Search for the cell housing the specified text and yield its [x, y] center coordinate. 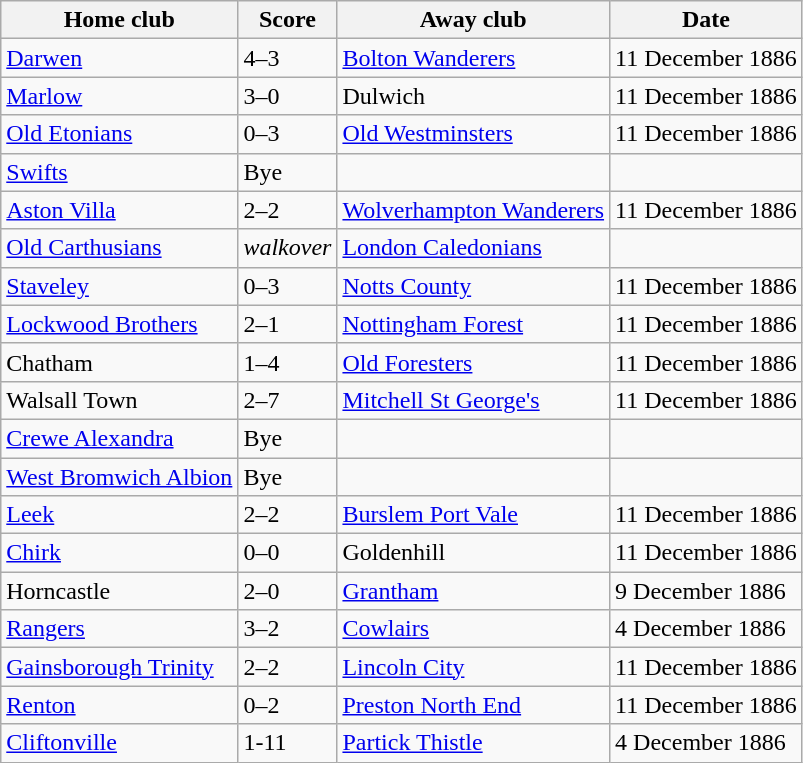
9 December 1886 [706, 591]
Date [706, 20]
Staveley [120, 286]
London Caledonians [474, 248]
Swifts [120, 172]
Leek [120, 515]
3–2 [288, 629]
4–3 [288, 58]
Preston North End [474, 705]
Crewe Alexandra [120, 438]
1–4 [288, 362]
0–2 [288, 705]
Dulwich [474, 96]
Notts County [474, 286]
Mitchell St George's [474, 400]
Chirk [120, 553]
Chatham [120, 362]
Old Etonians [120, 134]
Marlow [120, 96]
Renton [120, 705]
Grantham [474, 591]
Bolton Wanderers [474, 58]
Old Westminsters [474, 134]
Burslem Port Vale [474, 515]
3–0 [288, 96]
2–0 [288, 591]
Old Foresters [474, 362]
2–1 [288, 324]
Wolverhampton Wanderers [474, 210]
Home club [120, 20]
Horncastle [120, 591]
2–7 [288, 400]
0–0 [288, 553]
1-11 [288, 743]
Aston Villa [120, 210]
walkover [288, 248]
Darwen [120, 58]
Gainsborough Trinity [120, 667]
Score [288, 20]
West Bromwich Albion [120, 477]
Cliftonville [120, 743]
Nottingham Forest [474, 324]
Cowlairs [474, 629]
Goldenhill [474, 553]
Rangers [120, 629]
Lincoln City [474, 667]
Partick Thistle [474, 743]
Old Carthusians [120, 248]
Lockwood Brothers [120, 324]
Away club [474, 20]
Walsall Town [120, 400]
